Scan for the cell matching the given text and deliver its (x, y) coordinate at center. 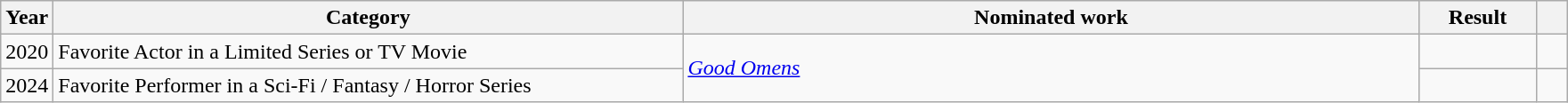
Category (369, 18)
2020 (27, 51)
Result (1478, 18)
Good Omens (1051, 68)
2024 (27, 85)
Favorite Actor in a Limited Series or TV Movie (369, 51)
Nominated work (1051, 18)
Favorite Performer in a Sci-Fi / Fantasy / Horror Series (369, 85)
Year (27, 18)
